Find where the given text appears and provide that cell's center as [X, Y] coordinate. 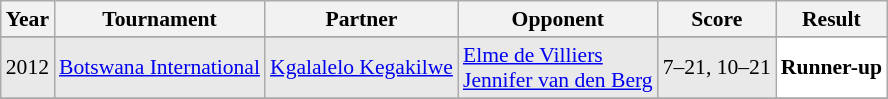
Tournament [160, 19]
Elme de Villiers Jennifer van den Berg [558, 68]
Runner-up [832, 68]
Partner [362, 19]
Year [28, 19]
Kgalalelo Kegakilwe [362, 68]
Result [832, 19]
7–21, 10–21 [717, 68]
Botswana International [160, 68]
2012 [28, 68]
Opponent [558, 19]
Score [717, 19]
